Detect which cell encompasses the target text, then output its (X, Y) center coordinate. 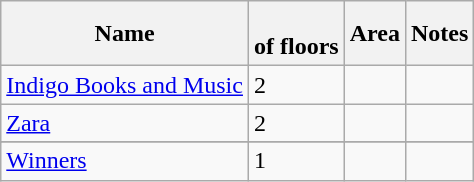
Area (374, 34)
Indigo Books and Music (125, 85)
Zara (125, 123)
Name (125, 34)
Notes (439, 34)
1 (296, 161)
Winners (125, 161)
of floors (296, 34)
